Pinpoint the cell where the given text exists, returning its [X, Y] midpoint coordinate. 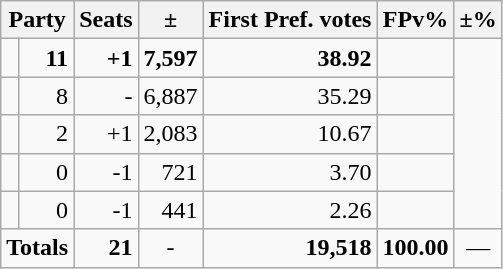
2.26 [290, 210]
21 [106, 248]
38.92 [290, 58]
First Pref. votes [290, 20]
721 [170, 172]
11 [46, 58]
441 [170, 210]
2,083 [170, 134]
— [478, 248]
±% [478, 20]
Party [38, 20]
19,518 [290, 248]
35.29 [290, 96]
± [170, 20]
8 [46, 96]
7,597 [170, 58]
2 [46, 134]
100.00 [416, 248]
3.70 [290, 172]
Totals [38, 248]
6,887 [170, 96]
FPv% [416, 20]
Seats [106, 20]
10.67 [290, 134]
